Provide the [X, Y] coordinate of the cell's center where the given text is located.  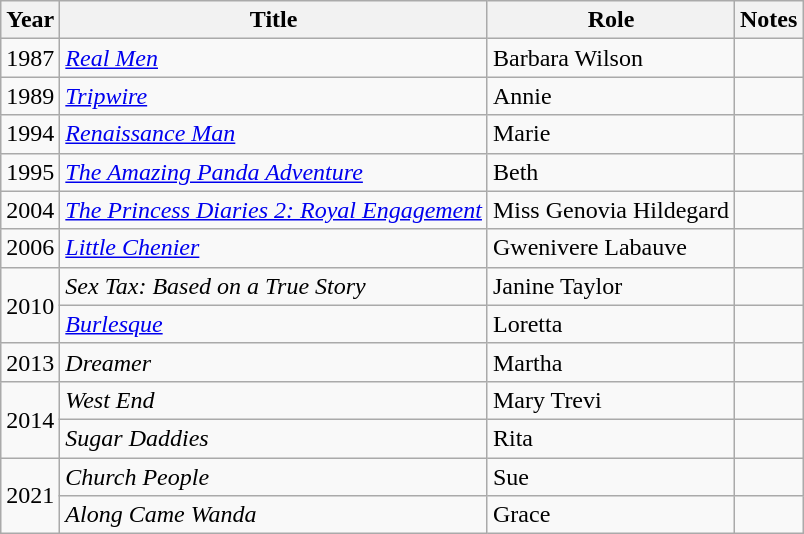
1995 [30, 172]
Burlesque [274, 324]
Sue [610, 477]
Church People [274, 477]
Year [30, 20]
Real Men [274, 58]
2013 [30, 362]
Marie [610, 134]
Janine Taylor [610, 286]
1987 [30, 58]
2021 [30, 496]
West End [274, 400]
Along Came Wanda [274, 515]
The Amazing Panda Adventure [274, 172]
Little Chenier [274, 248]
Barbara Wilson [610, 58]
The Princess Diaries 2: Royal Engagement [274, 210]
Miss Genovia Hildegard [610, 210]
Beth [610, 172]
Mary Trevi [610, 400]
Renaissance Man [274, 134]
Loretta [610, 324]
Sugar Daddies [274, 438]
Title [274, 20]
Grace [610, 515]
2010 [30, 305]
Martha [610, 362]
Rita [610, 438]
1994 [30, 134]
Notes [769, 20]
2014 [30, 419]
Gwenivere Labauve [610, 248]
Annie [610, 96]
2006 [30, 248]
Dreamer [274, 362]
2004 [30, 210]
Tripwire [274, 96]
1989 [30, 96]
Role [610, 20]
Sex Tax: Based on a True Story [274, 286]
